Search for the cell housing the specified text and yield its [x, y] center coordinate. 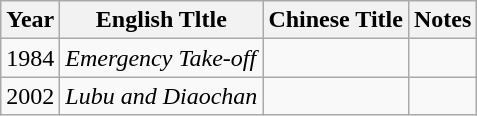
Notes [442, 20]
Year [30, 20]
Lubu and Diaochan [162, 96]
1984 [30, 58]
Emergency Take-off [162, 58]
English Tltle [162, 20]
2002 [30, 96]
Chinese Title [336, 20]
